Extract the [x, y] coordinate from the center of the cell holding the provided text.  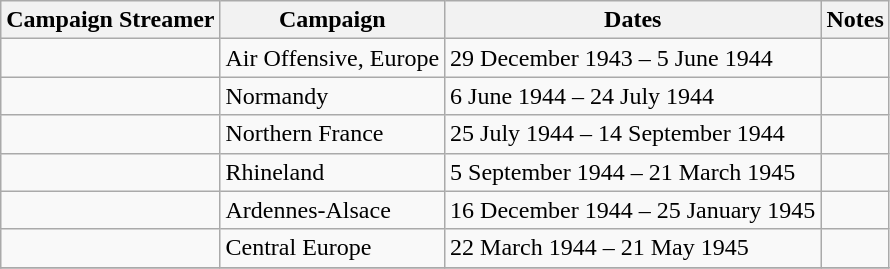
Northern France [332, 134]
Campaign Streamer [110, 20]
Central Europe [332, 248]
16 December 1944 – 25 January 1945 [633, 210]
25 July 1944 – 14 September 1944 [633, 134]
5 September 1944 – 21 March 1945 [633, 172]
6 June 1944 – 24 July 1944 [633, 96]
29 December 1943 – 5 June 1944 [633, 58]
Normandy [332, 96]
Ardennes-Alsace [332, 210]
Notes [855, 20]
Rhineland [332, 172]
Air Offensive, Europe [332, 58]
Dates [633, 20]
22 March 1944 – 21 May 1945 [633, 248]
Campaign [332, 20]
